From the cell containing the given text, extract its center point as (X, Y) coordinate. 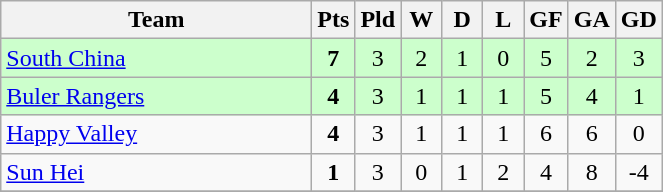
GF (546, 20)
South China (156, 58)
L (504, 20)
8 (592, 172)
Team (156, 20)
Sun Hei (156, 172)
Happy Valley (156, 134)
Buler Rangers (156, 96)
Pts (334, 20)
W (422, 20)
GD (638, 20)
7 (334, 58)
D (462, 20)
GA (592, 20)
Pld (378, 20)
-4 (638, 172)
